Locate the cell with the specified text and output its [x, y] center coordinate. 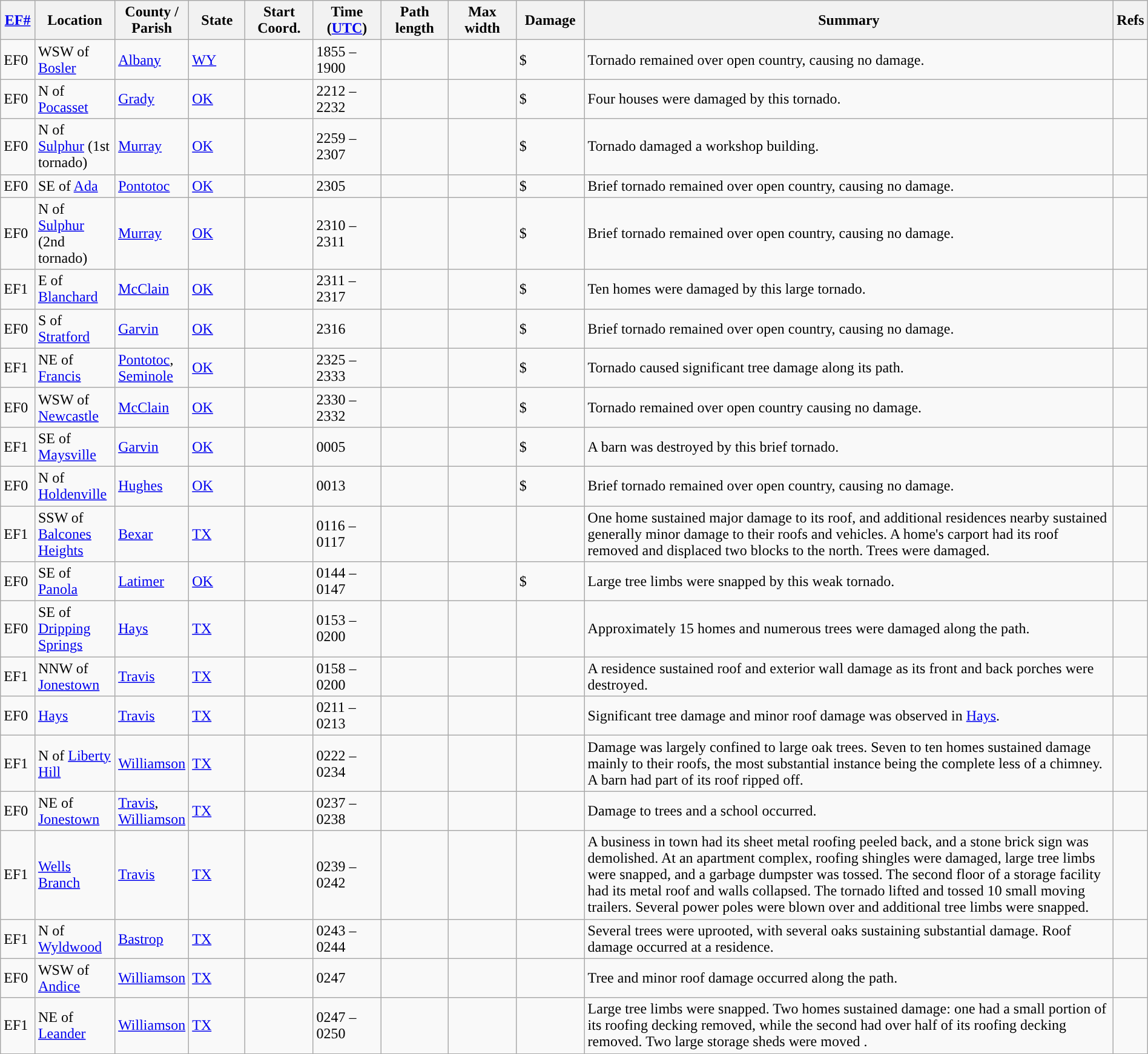
Tornado remained over open country, causing no damage. [849, 59]
Several trees were uprooted, with several oaks sustaining substantial damage. Roof damage occurred at a residence. [849, 938]
Approximately 15 homes and numerous trees were damaged along the path. [849, 629]
N of Pocasset [74, 99]
N of Holdenville [74, 486]
Refs [1131, 21]
Latimer [152, 581]
Four houses were damaged by this tornado. [849, 99]
0158 – 0200 [347, 677]
Bastrop [152, 938]
A barn was destroyed by this brief tornado. [849, 447]
2330 – 2332 [347, 407]
0013 [347, 486]
Wells Branch [74, 875]
Grady [152, 99]
2325 – 2333 [347, 368]
NE of Francis [74, 368]
Pontotoc [152, 186]
SE of Maysville [74, 447]
WSW of Newcastle [74, 407]
NE of Jonestown [74, 811]
NNW of Jonestown [74, 677]
Travis, Williamson [152, 811]
Albany [152, 59]
0222 – 0234 [347, 763]
N of Sulphur (1st tornado) [74, 147]
NE of Leander [74, 1026]
Pontotoc, Seminole [152, 368]
WY [217, 59]
0247 [347, 978]
County / Parish [152, 21]
0005 [347, 447]
Location [74, 21]
Ten homes were damaged by this large tornado. [849, 289]
Time (UTC) [347, 21]
0116 – 0117 [347, 534]
Tree and minor roof damage occurred along the path. [849, 978]
0211 – 0213 [347, 716]
2259 – 2307 [347, 147]
0239 – 0242 [347, 875]
Significant tree damage and minor roof damage was observed in Hays. [849, 716]
SE of Dripping Springs [74, 629]
N of Wyldwood [74, 938]
Summary [849, 21]
State [217, 21]
0247 – 0250 [347, 1026]
Bexar [152, 534]
2212 – 2232 [347, 99]
SE of Panola [74, 581]
E of Blanchard [74, 289]
0237 – 0238 [347, 811]
Path length [415, 21]
Hughes [152, 486]
2311 – 2317 [347, 289]
0153 – 0200 [347, 629]
N of Liberty Hill [74, 763]
WSW of Bosler [74, 59]
2305 [347, 186]
Damage to trees and a school occurred. [849, 811]
2316 [347, 328]
S of Stratford [74, 328]
0243 – 0244 [347, 938]
Max width [483, 21]
Start Coord. [279, 21]
1855 – 1900 [347, 59]
SE of Ada [74, 186]
SSW of Balcones Heights [74, 534]
Tornado caused significant tree damage along its path. [849, 368]
WSW of Andice [74, 978]
Tornado damaged a workshop building. [849, 147]
EF# [18, 21]
Damage [550, 21]
2310 – 2311 [347, 234]
Large tree limbs were snapped by this weak tornado. [849, 581]
Tornado remained over open country causing no damage. [849, 407]
N of Sulphur (2nd tornado) [74, 234]
0144 – 0147 [347, 581]
A residence sustained roof and exterior wall damage as its front and back porches were destroyed. [849, 677]
